Extract the [x, y] coordinate from the center of the cell holding the provided text.  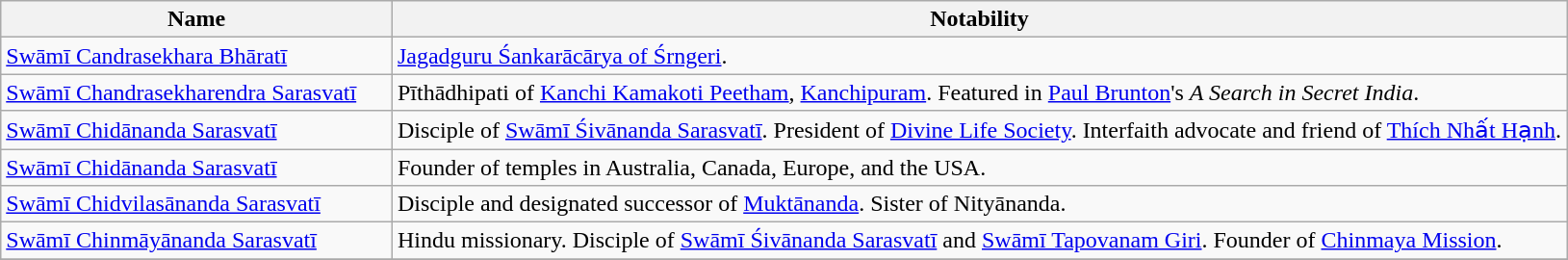
Swāmī Chandrasekharendra Sarasvatī [196, 92]
Disciple and designated successor of Muktānanda. Sister of Nityānanda. [979, 204]
Founder of temples in Australia, Canada, Europe, and the USA. [979, 167]
Pīthādhipati of Kanchi Kamakoti Peetham, Kanchipuram. Featured in Paul Brunton's A Search in Secret India. [979, 92]
Jagadguru Śankarācārya of Śrngeri. [979, 56]
Swāmī Chinmāyānanda Sarasvatī [196, 241]
Notability [979, 19]
Hindu missionary. Disciple of Swāmī Śivānanda Sarasvatī and Swāmī Tapovanam Giri. Founder of Chinmaya Mission. [979, 241]
Disciple of Swāmī Śivānanda Sarasvatī. President of Divine Life Society. Interfaith advocate and friend of Thích Nhất Hạnh. [979, 130]
Swāmī Candrasekhara Bhāratī [196, 56]
Swāmī Chidvilasānanda Sarasvatī [196, 204]
Name [196, 19]
